From the cell containing the given text, extract its center point as [x, y] coordinate. 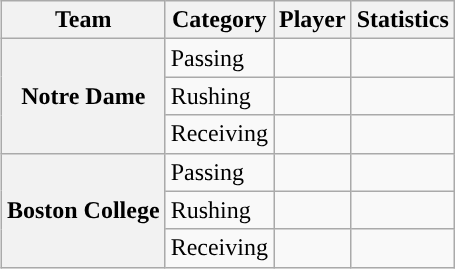
Player [313, 20]
Boston College [83, 210]
Statistics [402, 20]
Team [83, 20]
Category [219, 20]
Notre Dame [83, 96]
